Locate the cell with the specified text and output its (x, y) center coordinate. 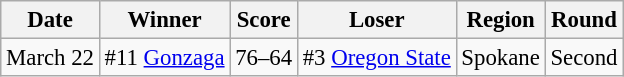
Loser (376, 20)
Date (50, 20)
March 22 (50, 58)
Spokane (500, 58)
76–64 (264, 58)
#11 Gonzaga (164, 58)
Score (264, 20)
Region (500, 20)
#3 Oregon State (376, 58)
Winner (164, 20)
Second (584, 58)
Round (584, 20)
